Locate the cell with the specified text and output its (X, Y) center coordinate. 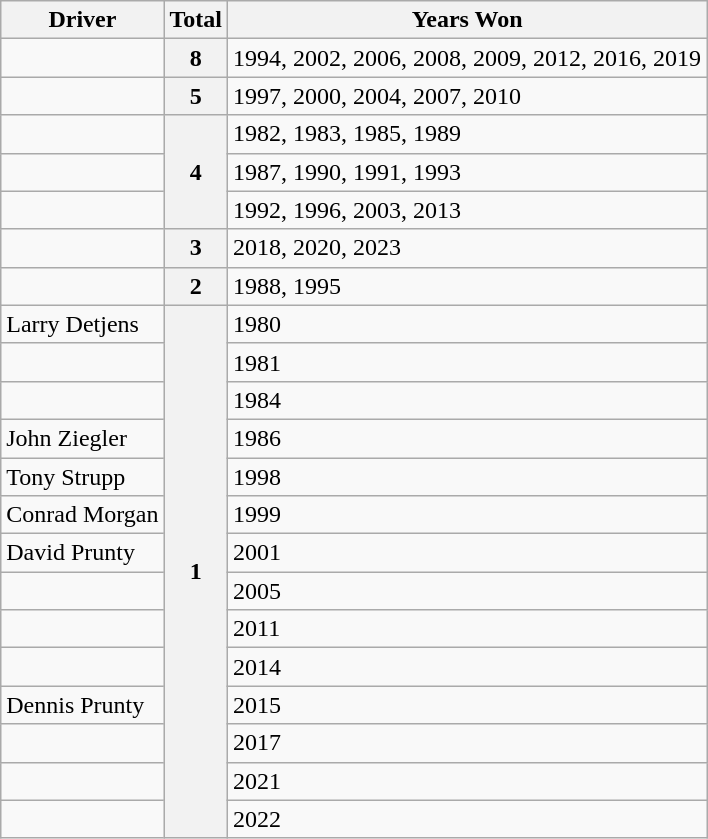
John Ziegler (82, 438)
1988, 1995 (468, 286)
1997, 2000, 2004, 2007, 2010 (468, 96)
1992, 1996, 2003, 2013 (468, 210)
Conrad Morgan (82, 515)
1982, 1983, 1985, 1989 (468, 134)
2022 (468, 819)
2014 (468, 667)
1 (196, 572)
5 (196, 96)
Total (196, 20)
2001 (468, 553)
Years Won (468, 20)
2021 (468, 781)
1994, 2002, 2006, 2008, 2009, 2012, 2016, 2019 (468, 58)
Larry Detjens (82, 324)
2018, 2020, 2023 (468, 248)
1999 (468, 515)
4 (196, 172)
2 (196, 286)
1984 (468, 400)
2017 (468, 743)
Tony Strupp (82, 477)
Dennis Prunty (82, 705)
Driver (82, 20)
1986 (468, 438)
8 (196, 58)
1987, 1990, 1991, 1993 (468, 172)
David Prunty (82, 553)
2011 (468, 629)
1981 (468, 362)
1980 (468, 324)
1998 (468, 477)
3 (196, 248)
2005 (468, 591)
2015 (468, 705)
